Return the [x, y] coordinate for the center point of the cell that contains the specified text.  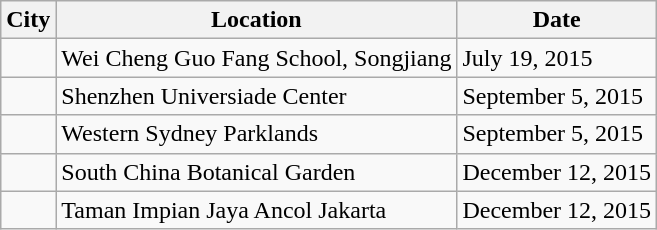
Wei Cheng Guo Fang School, Songjiang [256, 58]
South China Botanical Garden [256, 172]
Shenzhen Universiade Center [256, 96]
Western Sydney Parklands [256, 134]
Location [256, 20]
City [28, 20]
July 19, 2015 [557, 58]
Date [557, 20]
Taman Impian Jaya Ancol Jakarta [256, 210]
